Scan for the cell matching the given text and deliver its (X, Y) coordinate at center. 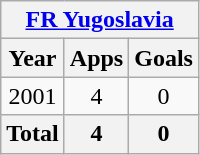
Goals (164, 58)
Total (33, 134)
Apps (96, 58)
FR Yugoslavia (100, 20)
2001 (33, 96)
Year (33, 58)
